Find where the given text appears and provide that cell's center as (X, Y) coordinate. 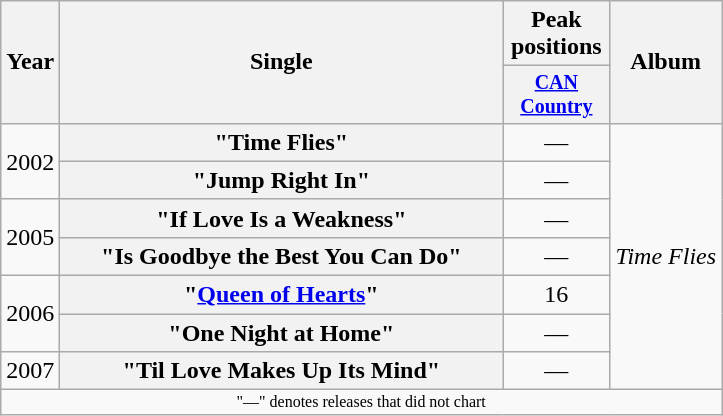
Album (666, 62)
2002 (30, 161)
"If Love Is a Weakness" (282, 218)
"Queen of Hearts" (282, 295)
Peak positions (556, 34)
2007 (30, 371)
Year (30, 62)
"Time Flies" (282, 142)
CAN Country (556, 94)
Single (282, 62)
"One Night at Home" (282, 333)
"Jump Right In" (282, 180)
2006 (30, 314)
2005 (30, 237)
Time Flies (666, 256)
"Til Love Makes Up Its Mind" (282, 371)
16 (556, 295)
"Is Goodbye the Best You Can Do" (282, 256)
"—" denotes releases that did not chart (362, 402)
